Return the [x, y] coordinate for the center point of the cell that contains the specified text.  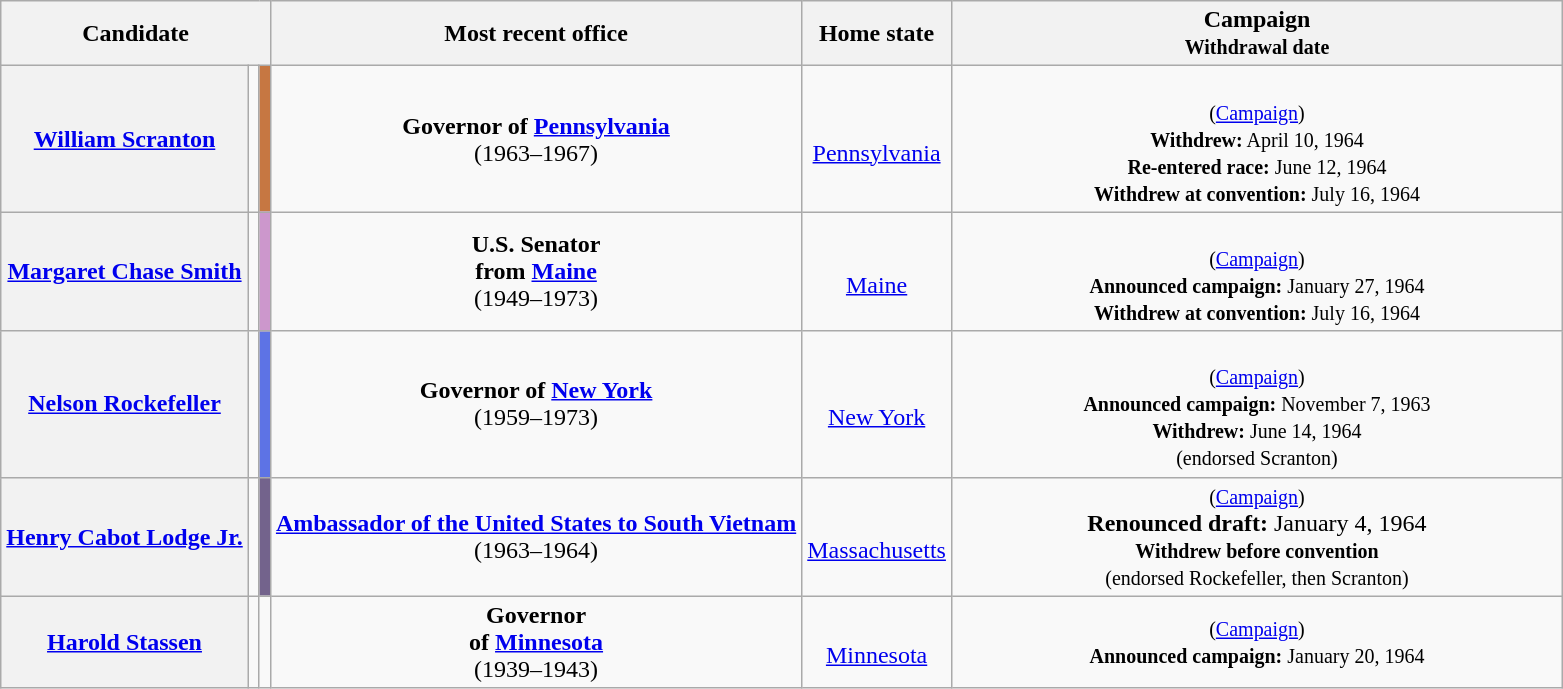
Governor of New York(1959–1973) [536, 404]
U.S. Senatorfrom Maine(1949–1973) [536, 272]
Minnesota [877, 642]
(Campaign)Announced campaign: January 20, 1964 [1256, 642]
CampaignWithdrawal date [1256, 34]
(Campaign)Announced campaign: January 27, 1964Withdrew at convention: July 16, 1964 [1256, 272]
Most recent office [536, 34]
Pennsylvania [877, 139]
Harold Stassen [125, 642]
Margaret Chase Smith [125, 272]
Candidate [136, 34]
(Campaign)Announced campaign: November 7, 1963Withdrew: June 14, 1964(endorsed Scranton) [1256, 404]
(Campaign)Withdrew: April 10, 1964Re-entered race: June 12, 1964Withdrew at convention: July 16, 1964 [1256, 139]
New York [877, 404]
William Scranton [125, 139]
Governorof Minnesota(1939–1943) [536, 642]
Henry Cabot Lodge Jr. [125, 536]
Ambassador of the United States to South Vietnam(1963–1964) [536, 536]
Maine [877, 272]
Nelson Rockefeller [125, 404]
(Campaign)Renounced draft: January 4, 1964Withdrew before convention(endorsed Rockefeller, then Scranton) [1256, 536]
Massachusetts [877, 536]
Governor of Pennsylvania(1963–1967) [536, 139]
Home state [877, 34]
